Output the [x, y] coordinate of the center of the cell containing the given text.  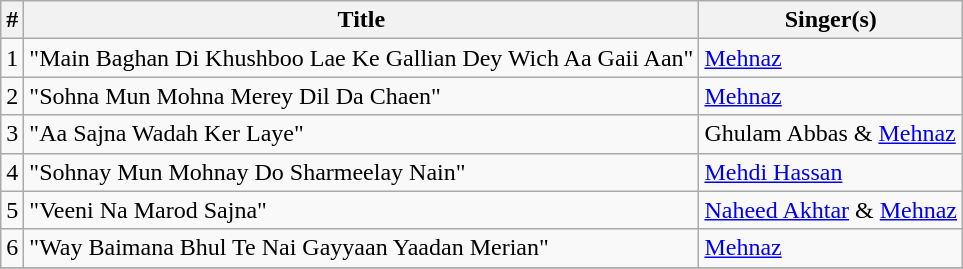
Ghulam Abbas & Mehnaz [831, 134]
"Aa Sajna Wadah Ker Laye" [362, 134]
1 [12, 58]
"Main Baghan Di Khushboo Lae Ke Gallian Dey Wich Aa Gaii Aan" [362, 58]
3 [12, 134]
Naheed Akhtar & Mehnaz [831, 210]
5 [12, 210]
# [12, 20]
Singer(s) [831, 20]
2 [12, 96]
"Veeni Na Marod Sajna" [362, 210]
"Way Baimana Bhul Te Nai Gayyaan Yaadan Merian" [362, 248]
Title [362, 20]
4 [12, 172]
6 [12, 248]
"Sohnay Mun Mohnay Do Sharmeelay Nain" [362, 172]
Mehdi Hassan [831, 172]
"Sohna Mun Mohna Merey Dil Da Chaen" [362, 96]
